Detect which cell encompasses the target text, then output its [X, Y] center coordinate. 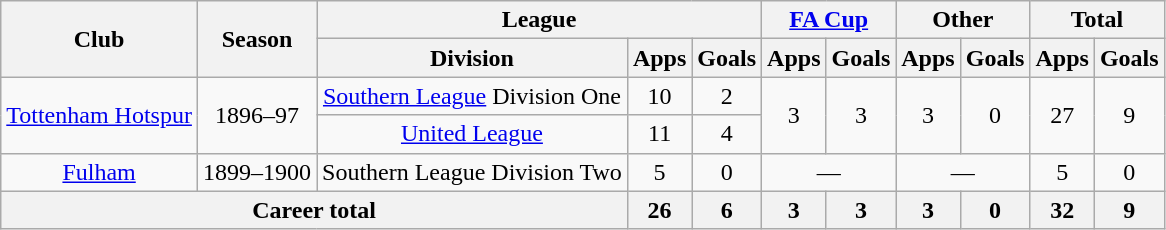
4 [727, 134]
Other [963, 20]
27 [1062, 115]
26 [659, 210]
1899–1900 [256, 172]
10 [659, 96]
11 [659, 134]
FA Cup [829, 20]
Season [256, 39]
Total [1097, 20]
Club [100, 39]
2 [727, 96]
Southern League Division Two [472, 172]
Division [472, 58]
League [538, 20]
Fulham [100, 172]
Career total [314, 210]
1896–97 [256, 115]
United League [472, 134]
32 [1062, 210]
Tottenham Hotspur [100, 115]
6 [727, 210]
Southern League Division One [472, 96]
